Detect which cell encompasses the target text, then output its (X, Y) center coordinate. 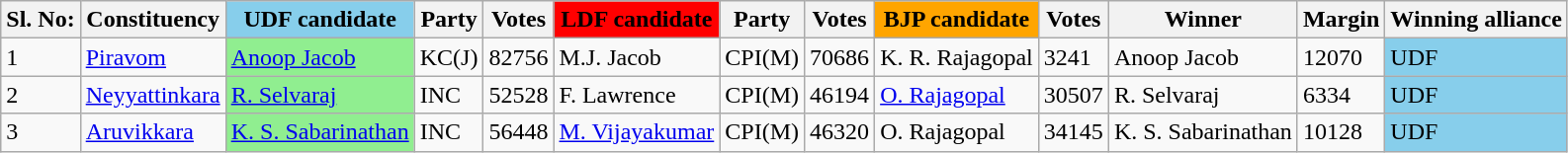
3 (41, 132)
30507 (1074, 95)
UDF candidate (320, 20)
70686 (840, 57)
56448 (518, 132)
12070 (1341, 57)
52528 (518, 95)
Sl. No: (41, 20)
Neyyattinkara (152, 95)
Aruvikkara (152, 132)
Winner (1202, 20)
K. R. Rajagopal (957, 57)
82756 (518, 57)
46194 (840, 95)
LDF candidate (637, 20)
Winning alliance (1477, 20)
6334 (1341, 95)
Piravom (152, 57)
F. Lawrence (637, 95)
2 (41, 95)
3241 (1074, 57)
34145 (1074, 132)
46320 (840, 132)
1 (41, 57)
10128 (1341, 132)
KC(J) (449, 57)
BJP candidate (957, 20)
Constituency (152, 20)
M. Vijayakumar (637, 132)
Margin (1341, 20)
M.J. Jacob (637, 57)
